Find where the given text appears and provide that cell's center as (X, Y) coordinate. 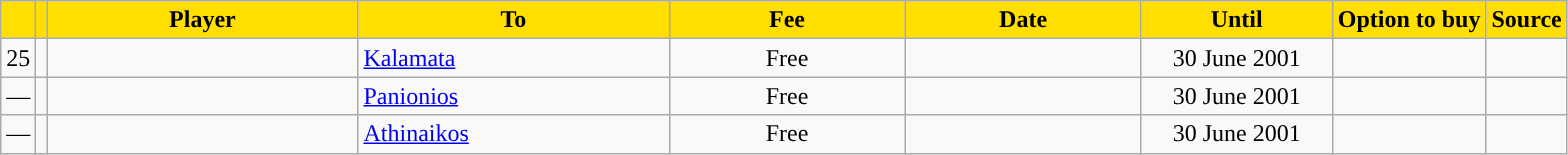
Kalamata (514, 58)
To (514, 20)
Panionios (514, 96)
Date (1023, 20)
25 (18, 58)
Athinaikos (514, 134)
Source (1526, 20)
Until (1236, 20)
Option to buy (1409, 20)
Player (202, 20)
Fee (787, 20)
